Scan for the cell matching the given text and deliver its [X, Y] coordinate at center. 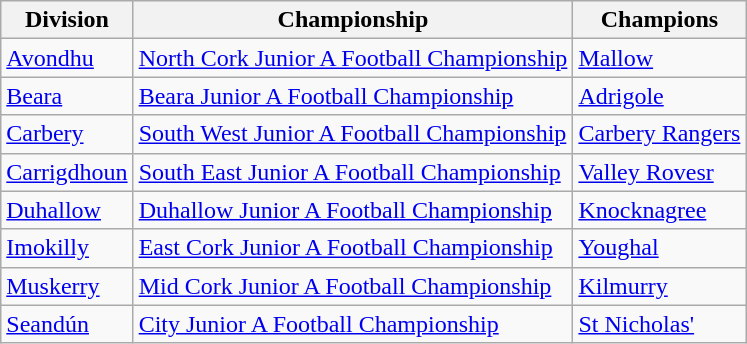
Carbery [67, 134]
Seandún [67, 324]
Knocknagree [660, 210]
Avondhu [67, 58]
Championship [353, 20]
Champions [660, 20]
St Nicholas' [660, 324]
North Cork Junior A Football Championship [353, 58]
South East Junior A Football Championship [353, 172]
City Junior A Football Championship [353, 324]
Duhallow [67, 210]
Carbery Rangers [660, 134]
South West Junior A Football Championship [353, 134]
Imokilly [67, 248]
Beara [67, 96]
Valley Rovesr [660, 172]
Mid Cork Junior A Football Championship [353, 286]
Duhallow Junior A Football Championship [353, 210]
Mallow [660, 58]
Muskerry [67, 286]
Youghal [660, 248]
Kilmurry [660, 286]
Division [67, 20]
Carrigdhoun [67, 172]
Adrigole [660, 96]
Beara Junior A Football Championship [353, 96]
East Cork Junior A Football Championship [353, 248]
